Identify which cell holds the provided text, then report its (x, y) central coordinate. 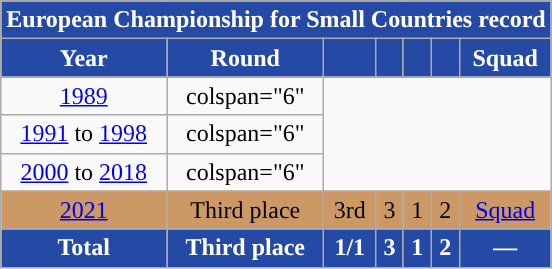
2000 to 2018 (84, 172)
1989 (84, 96)
Year (84, 58)
Total (84, 248)
— (505, 248)
2021 (84, 210)
European Championship for Small Countries record (276, 20)
3rd (350, 210)
Round (246, 58)
1/1 (350, 248)
1991 to 1998 (84, 134)
